From the cell containing the given text, extract its center point as [X, Y] coordinate. 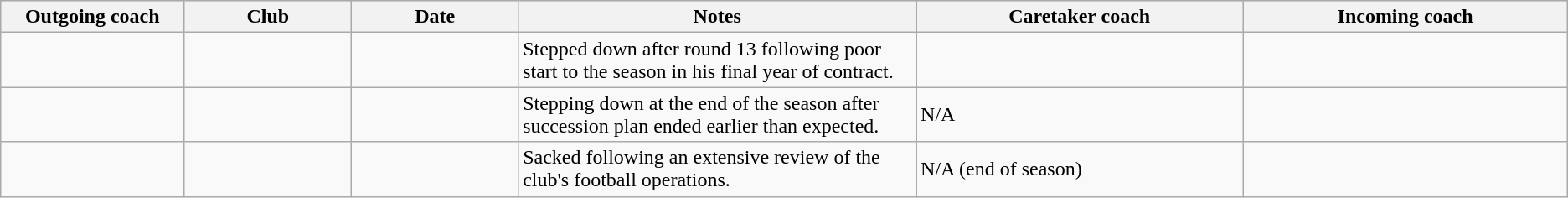
Notes [717, 17]
N/A [1080, 114]
Date [436, 17]
Caretaker coach [1080, 17]
Stepped down after round 13 following poor start to the season in his final year of contract. [717, 60]
Club [268, 17]
Outgoing coach [92, 17]
Incoming coach [1406, 17]
Stepping down at the end of the season after succession plan ended earlier than expected. [717, 114]
N/A (end of season) [1080, 169]
Sacked following an extensive review of the club's football operations. [717, 169]
